Search for the cell housing the specified text and yield its (X, Y) center coordinate. 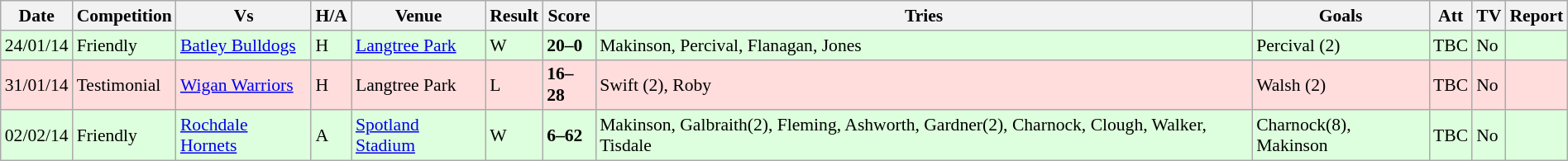
Goals (1341, 16)
L (514, 84)
Competition (124, 16)
Percival (2) (1341, 45)
Score (569, 16)
H/A (331, 16)
24/01/14 (36, 45)
Spotland Stadium (418, 135)
Date (36, 16)
Swift (2), Roby (924, 84)
Wigan Warriors (244, 84)
Venue (418, 16)
Charnock(8), Makinson (1341, 135)
16–28 (569, 84)
Walsh (2) (1341, 84)
Result (514, 16)
31/01/14 (36, 84)
A (331, 135)
6–62 (569, 135)
20–0 (569, 45)
Makinson, Percival, Flanagan, Jones (924, 45)
Makinson, Galbraith(2), Fleming, Ashworth, Gardner(2), Charnock, Clough, Walker, Tisdale (924, 135)
TV (1489, 16)
Testimonial (124, 84)
Rochdale Hornets (244, 135)
Att (1451, 16)
Report (1537, 16)
Batley Bulldogs (244, 45)
02/02/14 (36, 135)
Tries (924, 16)
Vs (244, 16)
